Return (X, Y) of the center of cell containing provided text 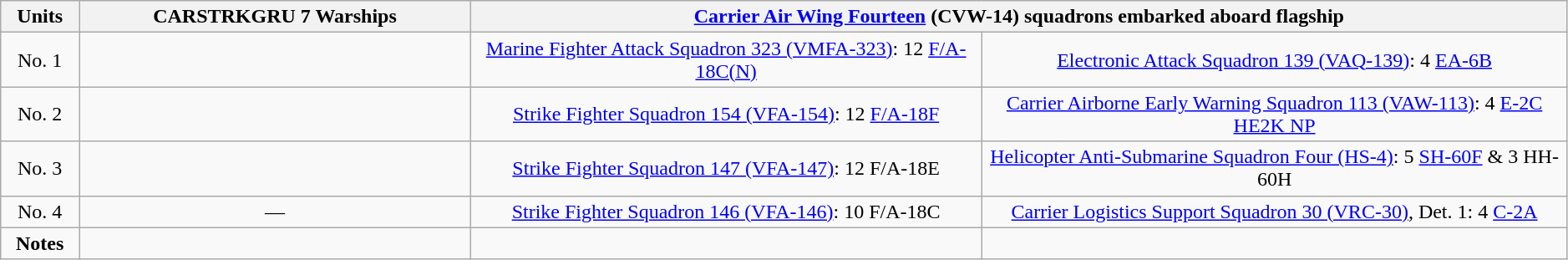
Electronic Attack Squadron 139 (VAQ-139): 4 EA-6B (1275, 60)
Notes (40, 243)
Strike Fighter Squadron 147 (VFA-147): 12 F/A-18E (725, 169)
Carrier Air Wing Fourteen (CVW-14) squadrons embarked aboard flagship (1019, 17)
— (276, 212)
No. 4 (40, 212)
Helicopter Anti-Submarine Squadron Four (HS-4): 5 SH-60F & 3 HH-60H (1275, 169)
Strike Fighter Squadron 154 (VFA-154): 12 F/A-18F (725, 114)
Carrier Airborne Early Warning Squadron 113 (VAW-113): 4 E-2C HE2K NP (1275, 114)
No. 1 (40, 60)
Marine Fighter Attack Squadron 323 (VMFA-323): 12 F/A-18C(N) (725, 60)
CARSTRKGRU 7 Warships (276, 17)
No. 2 (40, 114)
Carrier Logistics Support Squadron 30 (VRC-30), Det. 1: 4 C-2A (1275, 212)
Strike Fighter Squadron 146 (VFA-146): 10 F/A-18C (725, 212)
No. 3 (40, 169)
Units (40, 17)
